For the text-containing cell, return its midpoint in (x, y) coordinate format. 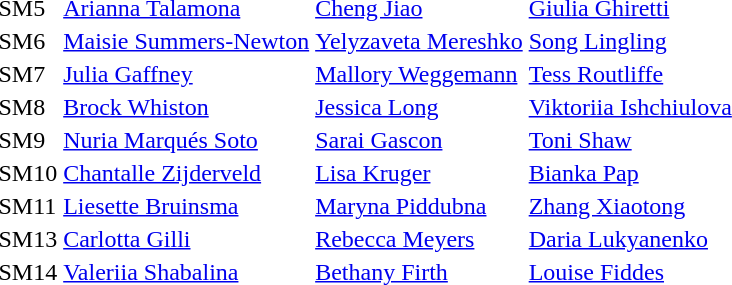
Carlotta Gilli (186, 239)
Maisie Summers-Newton (186, 41)
Julia Gaffney (186, 74)
Nuria Marqués Soto (186, 140)
Brock Whiston (186, 107)
Maryna Piddubna (420, 206)
Rebecca Meyers (420, 239)
Yelyzaveta Mereshko (420, 41)
Sarai Gascon (420, 140)
Liesette Bruinsma (186, 206)
Lisa Kruger (420, 173)
Chantalle Zijderveld (186, 173)
Mallory Weggemann (420, 74)
Jessica Long (420, 107)
